Extract the [x, y] coordinate from the center of the cell holding the provided text.  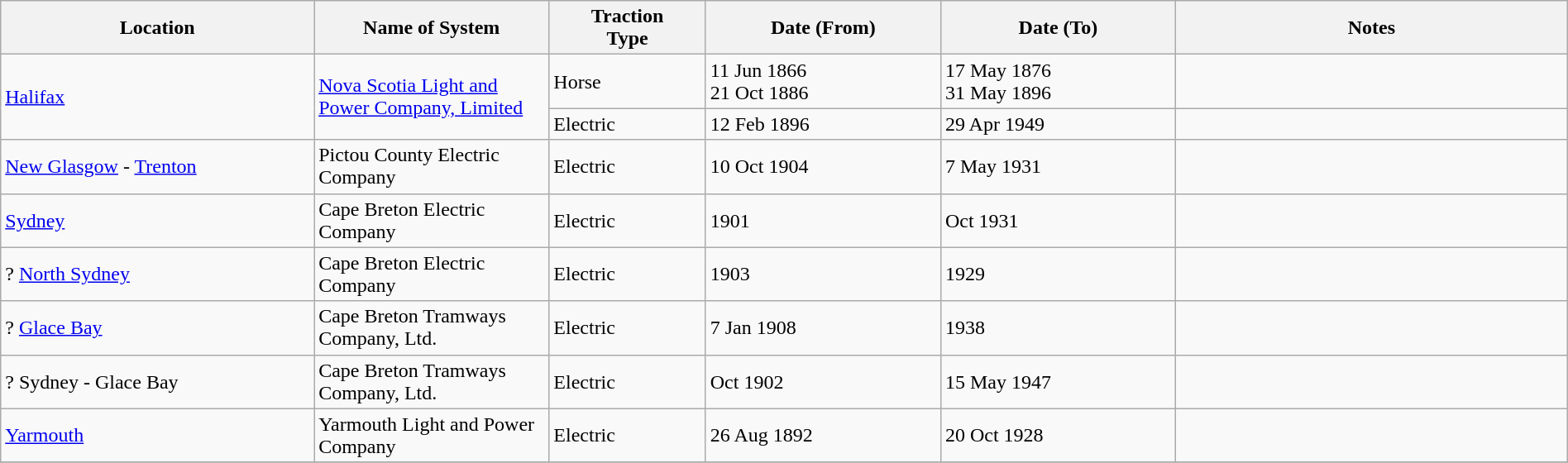
1901 [823, 220]
1903 [823, 274]
? North Sydney [157, 274]
New Glasgow - Trenton [157, 167]
Pictou County Electric Company [432, 167]
Halifax [157, 98]
Date (To) [1058, 28]
Oct 1931 [1058, 220]
1929 [1058, 274]
? Sydney - Glace Bay [157, 382]
Oct 1902 [823, 382]
Yarmouth Light and Power Company [432, 435]
Nova Scotia Light and Power Company, Limited [432, 98]
7 Jan 1908 [823, 327]
Location [157, 28]
29 Apr 1949 [1058, 124]
11 Jun 186621 Oct 1886 [823, 81]
17 May 187631 May 1896 [1058, 81]
12 Feb 1896 [823, 124]
15 May 1947 [1058, 382]
7 May 1931 [1058, 167]
26 Aug 1892 [823, 435]
10 Oct 1904 [823, 167]
Sydney [157, 220]
TractionType [627, 28]
? Glace Bay [157, 327]
20 Oct 1928 [1058, 435]
Date (From) [823, 28]
1938 [1058, 327]
Notes [1372, 28]
Name of System [432, 28]
Yarmouth [157, 435]
Horse [627, 81]
